Capture the cell that displays the provided text and extract its (x, y) central coordinate. 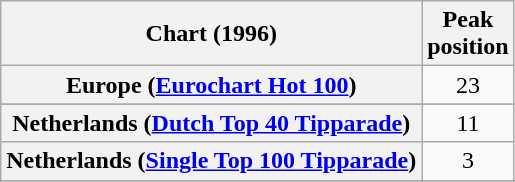
Europe (Eurochart Hot 100) (212, 85)
3 (468, 161)
Peakposition (468, 34)
23 (468, 85)
Netherlands (Single Top 100 Tipparade) (212, 161)
11 (468, 123)
Chart (1996) (212, 34)
Netherlands (Dutch Top 40 Tipparade) (212, 123)
